From the cell containing the given text, extract its center point as (X, Y) coordinate. 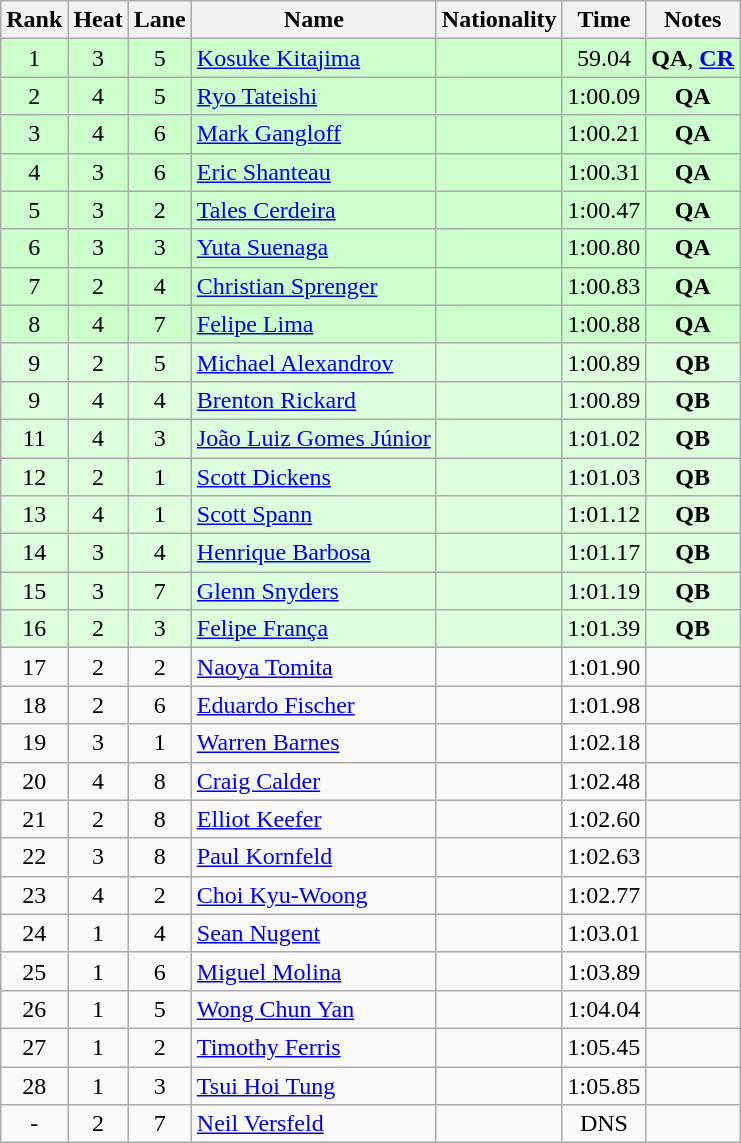
11 (34, 438)
1:01.03 (604, 477)
18 (34, 705)
Ryo Tateishi (314, 96)
Lane (160, 20)
1:03.01 (604, 933)
16 (34, 629)
Yuta Suenaga (314, 248)
Warren Barnes (314, 743)
Tsui Hoi Tung (314, 1085)
1:00.09 (604, 96)
Scott Dickens (314, 477)
21 (34, 819)
1:01.19 (604, 591)
1:00.83 (604, 286)
1:02.77 (604, 895)
1:00.21 (604, 134)
Time (604, 20)
Glenn Snyders (314, 591)
Kosuke Kitajima (314, 58)
Miguel Molina (314, 971)
17 (34, 667)
23 (34, 895)
1:04.04 (604, 1009)
Mark Gangloff (314, 134)
Notes (693, 20)
1:00.47 (604, 210)
Eduardo Fischer (314, 705)
Henrique Barbosa (314, 553)
Wong Chun Yan (314, 1009)
1:01.98 (604, 705)
1:02.18 (604, 743)
27 (34, 1047)
22 (34, 857)
Christian Sprenger (314, 286)
59.04 (604, 58)
Nationality (499, 20)
1:01.90 (604, 667)
João Luiz Gomes Júnior (314, 438)
Craig Calder (314, 781)
Naoya Tomita (314, 667)
1:00.31 (604, 172)
Brenton Rickard (314, 400)
13 (34, 515)
Eric Shanteau (314, 172)
1:05.85 (604, 1085)
19 (34, 743)
1:01.02 (604, 438)
Paul Kornfeld (314, 857)
1:03.89 (604, 971)
25 (34, 971)
DNS (604, 1124)
20 (34, 781)
Sean Nugent (314, 933)
12 (34, 477)
Felipe França (314, 629)
Heat (98, 20)
Name (314, 20)
1:00.88 (604, 324)
1:01.39 (604, 629)
Timothy Ferris (314, 1047)
Michael Alexandrov (314, 362)
1:01.12 (604, 515)
26 (34, 1009)
- (34, 1124)
15 (34, 591)
28 (34, 1085)
1:00.80 (604, 248)
Rank (34, 20)
1:01.17 (604, 553)
QA, CR (693, 58)
Neil Versfeld (314, 1124)
24 (34, 933)
Felipe Lima (314, 324)
1:02.63 (604, 857)
Choi Kyu-Woong (314, 895)
Tales Cerdeira (314, 210)
Scott Spann (314, 515)
14 (34, 553)
1:02.48 (604, 781)
Elliot Keefer (314, 819)
1:05.45 (604, 1047)
1:02.60 (604, 819)
